Extract the (X, Y) coordinate from the center of the cell holding the provided text.  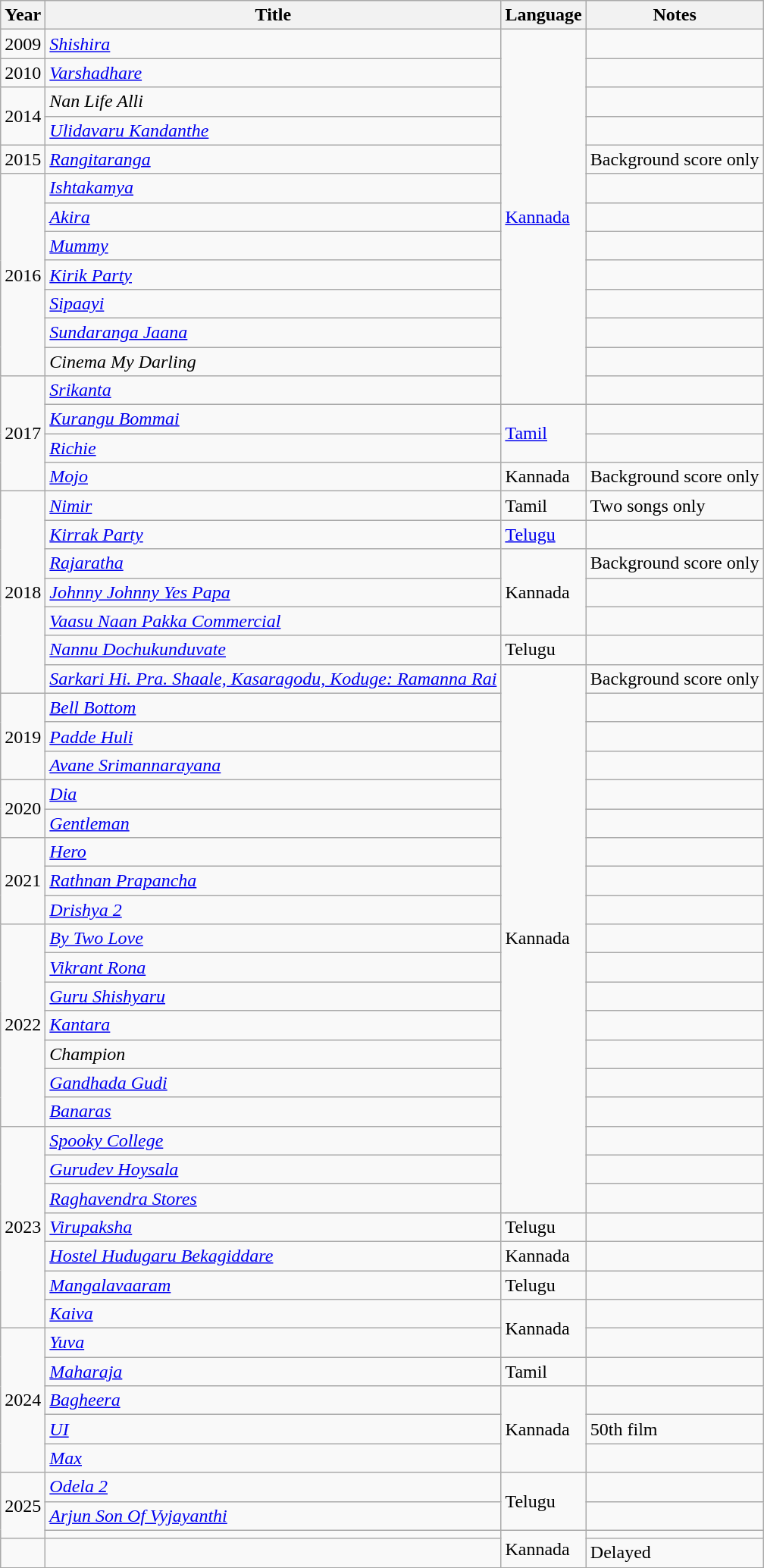
Year (23, 15)
2014 (23, 116)
50th film (675, 1429)
Varshadhare (273, 73)
2020 (23, 808)
Spooky College (273, 1140)
Vikrant Rona (273, 967)
Cinema My Darling (273, 362)
Srikanta (273, 390)
Mummy (273, 246)
Padde Huli (273, 736)
Akira (273, 217)
Arjun Son Of Vyjayanthi (273, 1516)
2009 (23, 44)
Rajaratha (273, 563)
2021 (23, 881)
Odela 2 (273, 1487)
Virupaksha (273, 1227)
Bagheera (273, 1400)
Notes (675, 15)
Gurudev Hoysala (273, 1169)
Kaiva (273, 1314)
Guru Shishyaru (273, 996)
By Two Love (273, 939)
Mojo (273, 477)
Rangitaranga (273, 159)
Bell Bottom (273, 707)
Rathnan Prapancha (273, 881)
Nannu Dochukunduvate (273, 650)
Two songs only (675, 506)
Banaras (273, 1112)
Dia (273, 794)
Ulidavaru Kandanthe (273, 130)
Maharaja (273, 1372)
Nimir (273, 506)
2015 (23, 159)
Ishtakamya (273, 188)
Hero (273, 852)
2024 (23, 1400)
Champion (273, 1054)
Shishira (273, 44)
Kantara (273, 1025)
Language (543, 15)
Vaasu Naan Pakka Commercial (273, 621)
Richie (273, 448)
UI (273, 1429)
Drishya 2 (273, 910)
Kurangu Bommai (273, 419)
Hostel Hudugaru Bekagiddare (273, 1256)
2018 (23, 592)
Sipaayi (273, 303)
Johnny Johnny Yes Papa (273, 592)
2019 (23, 736)
2010 (23, 73)
Kirrak Party (273, 535)
Avane Srimannarayana (273, 765)
2023 (23, 1227)
Gentleman (273, 823)
2017 (23, 434)
2022 (23, 1025)
Mangalavaaram (273, 1285)
Title (273, 15)
Kirik Party (273, 274)
Max (273, 1458)
Nan Life Alli (273, 102)
2025 (23, 1506)
Raghavendra Stores (273, 1198)
Yuva (273, 1343)
Gandhada Gudi (273, 1083)
Sundaranga Jaana (273, 332)
Delayed (675, 1553)
Sarkari Hi. Pra. Shaale, Kasaragodu, Koduge: Ramanna Rai (273, 679)
2016 (23, 274)
